Find where the given text appears and provide that cell's center as (x, y) coordinate. 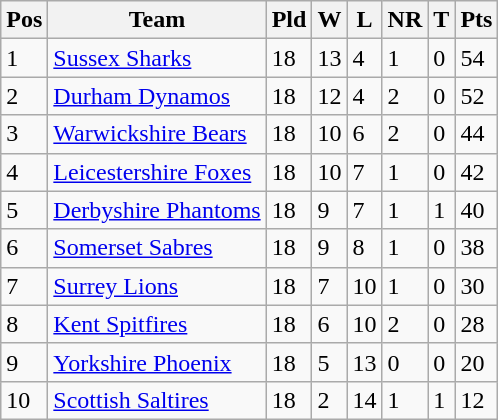
Pts (476, 20)
Yorkshire Phoenix (157, 362)
30 (476, 286)
52 (476, 96)
38 (476, 248)
3 (24, 134)
14 (364, 400)
Warwickshire Bears (157, 134)
20 (476, 362)
Durham Dynamos (157, 96)
Kent Spitfires (157, 324)
28 (476, 324)
Surrey Lions (157, 286)
T (442, 20)
Pld (289, 20)
L (364, 20)
Team (157, 20)
54 (476, 58)
W (330, 20)
Pos (24, 20)
42 (476, 172)
44 (476, 134)
40 (476, 210)
Leicestershire Foxes (157, 172)
Scottish Saltires (157, 400)
NR (405, 20)
Derbyshire Phantoms (157, 210)
Sussex Sharks (157, 58)
Somerset Sabres (157, 248)
